Detect which cell encompasses the target text, then output its [x, y] center coordinate. 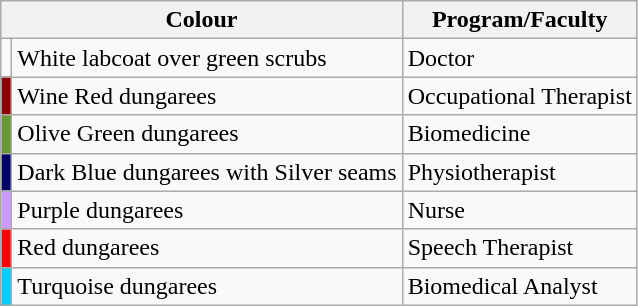
White labcoat over green scrubs [207, 58]
Dark Blue dungarees with Silver seams [207, 172]
Colour [202, 20]
Turquoise dungarees [207, 286]
Olive Green dungarees [207, 134]
Physiotherapist [520, 172]
Purple dungarees [207, 210]
Red dungarees [207, 248]
Speech Therapist [520, 248]
Wine Red dungarees [207, 96]
Program/Faculty [520, 20]
Biomedical Analyst [520, 286]
Biomedicine [520, 134]
Nurse [520, 210]
Occupational Therapist [520, 96]
Doctor [520, 58]
